Scan for the cell matching the given text and deliver its (X, Y) coordinate at center. 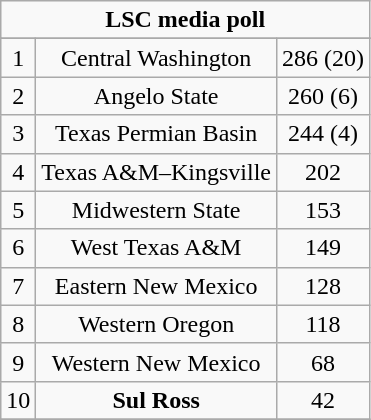
7 (18, 286)
1 (18, 58)
4 (18, 172)
Texas A&M–Kingsville (156, 172)
8 (18, 324)
2 (18, 96)
Central Washington (156, 58)
Western New Mexico (156, 362)
10 (18, 400)
244 (4) (324, 134)
202 (324, 172)
Midwestern State (156, 210)
West Texas A&M (156, 248)
128 (324, 286)
Sul Ross (156, 400)
68 (324, 362)
Angelo State (156, 96)
260 (6) (324, 96)
Western Oregon (156, 324)
286 (20) (324, 58)
3 (18, 134)
5 (18, 210)
149 (324, 248)
118 (324, 324)
42 (324, 400)
Texas Permian Basin (156, 134)
153 (324, 210)
LSC media poll (186, 20)
Eastern New Mexico (156, 286)
6 (18, 248)
9 (18, 362)
